Provide the (X, Y) coordinate of the cell's center where the given text is located.  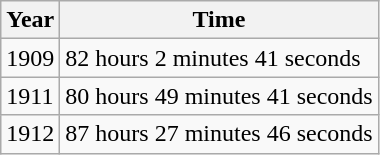
Time (219, 20)
Year (30, 20)
80 hours 49 minutes 41 seconds (219, 96)
1912 (30, 134)
82 hours 2 minutes 41 seconds (219, 58)
87 hours 27 minutes 46 seconds (219, 134)
1909 (30, 58)
1911 (30, 96)
